Locate the cell with the specified text and output its [x, y] center coordinate. 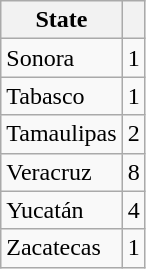
Zacatecas [62, 248]
Sonora [62, 58]
2 [134, 134]
State [62, 20]
8 [134, 172]
Tamaulipas [62, 134]
Yucatán [62, 210]
Tabasco [62, 96]
Veracruz [62, 172]
4 [134, 210]
